Output the [X, Y] coordinate of the center of the cell containing the given text.  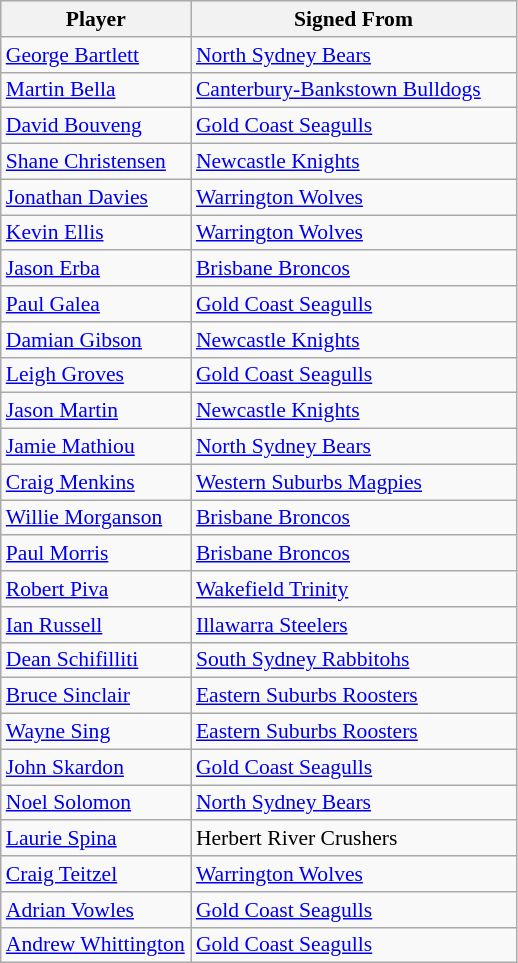
Jonathan Davies [96, 197]
Andrew Whittington [96, 945]
Player [96, 19]
Damian Gibson [96, 340]
Adrian Vowles [96, 910]
John Skardon [96, 767]
Martin Bella [96, 90]
Leigh Groves [96, 375]
Illawarra Steelers [354, 625]
Shane Christensen [96, 162]
Jamie Mathiou [96, 447]
Willie Morganson [96, 518]
Laurie Spina [96, 839]
Craig Menkins [96, 482]
Signed From [354, 19]
Ian Russell [96, 625]
George Bartlett [96, 55]
Wakefield Trinity [354, 589]
South Sydney Rabbitohs [354, 660]
Craig Teitzel [96, 874]
Bruce Sinclair [96, 696]
Western Suburbs Magpies [354, 482]
Robert Piva [96, 589]
Jason Erba [96, 269]
Jason Martin [96, 411]
Wayne Sing [96, 732]
Kevin Ellis [96, 233]
David Bouveng [96, 126]
Herbert River Crushers [354, 839]
Paul Galea [96, 304]
Noel Solomon [96, 803]
Dean Schifilliti [96, 660]
Canterbury-Bankstown Bulldogs [354, 90]
Paul Morris [96, 554]
